Locate the cell with the specified text and output its (X, Y) center coordinate. 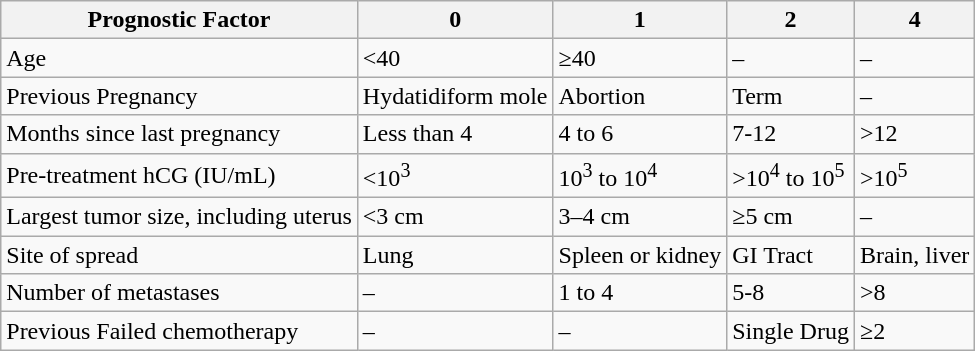
Less than 4 (455, 134)
<40 (455, 58)
Term (791, 96)
0 (455, 20)
3–4 cm (640, 217)
GI Tract (791, 255)
Number of metastases (180, 293)
>104 to 105 (791, 176)
Site of spread (180, 255)
<3 cm (455, 217)
≥2 (914, 331)
Abortion (640, 96)
Prognostic Factor (180, 20)
>105 (914, 176)
>8 (914, 293)
Largest tumor size, including uterus (180, 217)
Months since last pregnancy (180, 134)
<103 (455, 176)
5-8 (791, 293)
7-12 (791, 134)
4 to 6 (640, 134)
≥40 (640, 58)
Pre-treatment hCG (IU/mL) (180, 176)
1 to 4 (640, 293)
>12 (914, 134)
4 (914, 20)
Previous Failed chemotherapy (180, 331)
Lung (455, 255)
Previous Pregnancy (180, 96)
Brain, liver (914, 255)
2 (791, 20)
≥5 cm (791, 217)
Single Drug (791, 331)
103 to 104 (640, 176)
Spleen or kidney (640, 255)
Hydatidiform mole (455, 96)
1 (640, 20)
Age (180, 58)
